For the text-containing cell, return its midpoint in (X, Y) coordinate format. 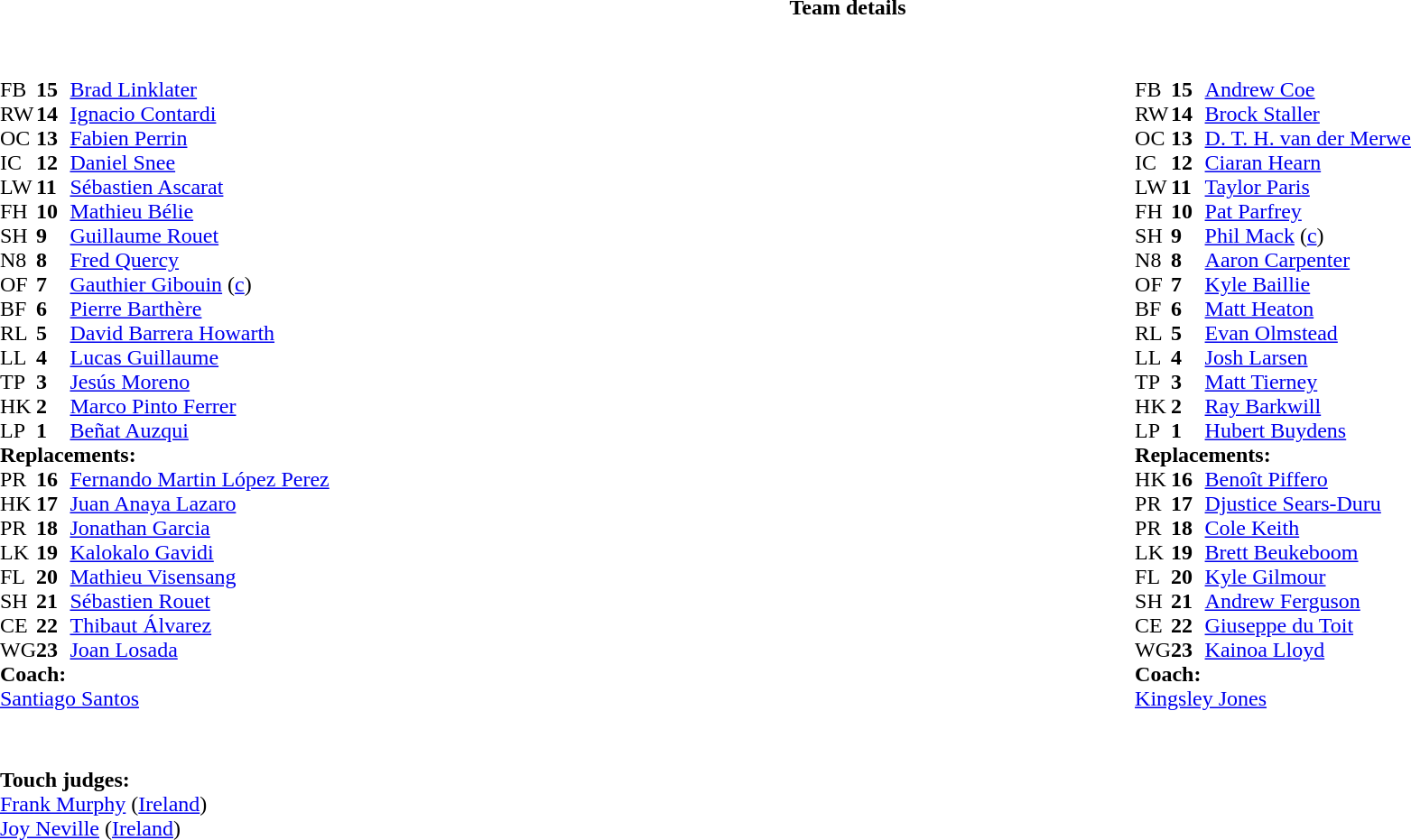
Mathieu Visensang (199, 577)
Hubert Buydens (1308, 431)
Ciaran Hearn (1308, 162)
Jonathan Garcia (199, 529)
Fernando Martin López Perez (199, 480)
Brad Linklater (199, 90)
Andrew Coe (1308, 90)
Daniel Snee (199, 162)
Kyle Gilmour (1308, 577)
Ignacio Contardi (199, 114)
Fabien Perrin (199, 139)
Kainoa Lloyd (1308, 650)
Brett Beukeboom (1308, 552)
Kyle Baillie (1308, 285)
Evan Olmstead (1308, 334)
Ray Barkwill (1308, 406)
Lucas Guillaume (199, 357)
Cole Keith (1308, 529)
Beñat Auzqui (199, 431)
Marco Pinto Ferrer (199, 406)
Brock Staller (1308, 114)
Djustice Sears-Duru (1308, 503)
Sébastien Rouet (199, 601)
Aaron Carpenter (1308, 260)
Benoît Piffero (1308, 480)
Phil Mack (c) (1308, 236)
Fred Quercy (199, 260)
Juan Anaya Lazaro (199, 503)
Gauthier Gibouin (c) (199, 285)
Guillaume Rouet (199, 236)
Joan Losada (199, 650)
Giuseppe du Toit (1308, 626)
Santiago Santos (164, 698)
Kingsley Jones (1273, 698)
Kalokalo Gavidi (199, 552)
Taylor Paris (1308, 188)
Pierre Barthère (199, 309)
Jesús Moreno (199, 383)
Andrew Ferguson (1308, 601)
Mathieu Bélie (199, 211)
David Barrera Howarth (199, 334)
Josh Larsen (1308, 357)
D. T. H. van der Merwe (1308, 139)
Matt Heaton (1308, 309)
Sébastien Ascarat (199, 188)
Thibaut Álvarez (199, 626)
Matt Tierney (1308, 383)
Pat Parfrey (1308, 211)
